Determine the (X, Y) coordinate at the center of the cell enclosing the given text.  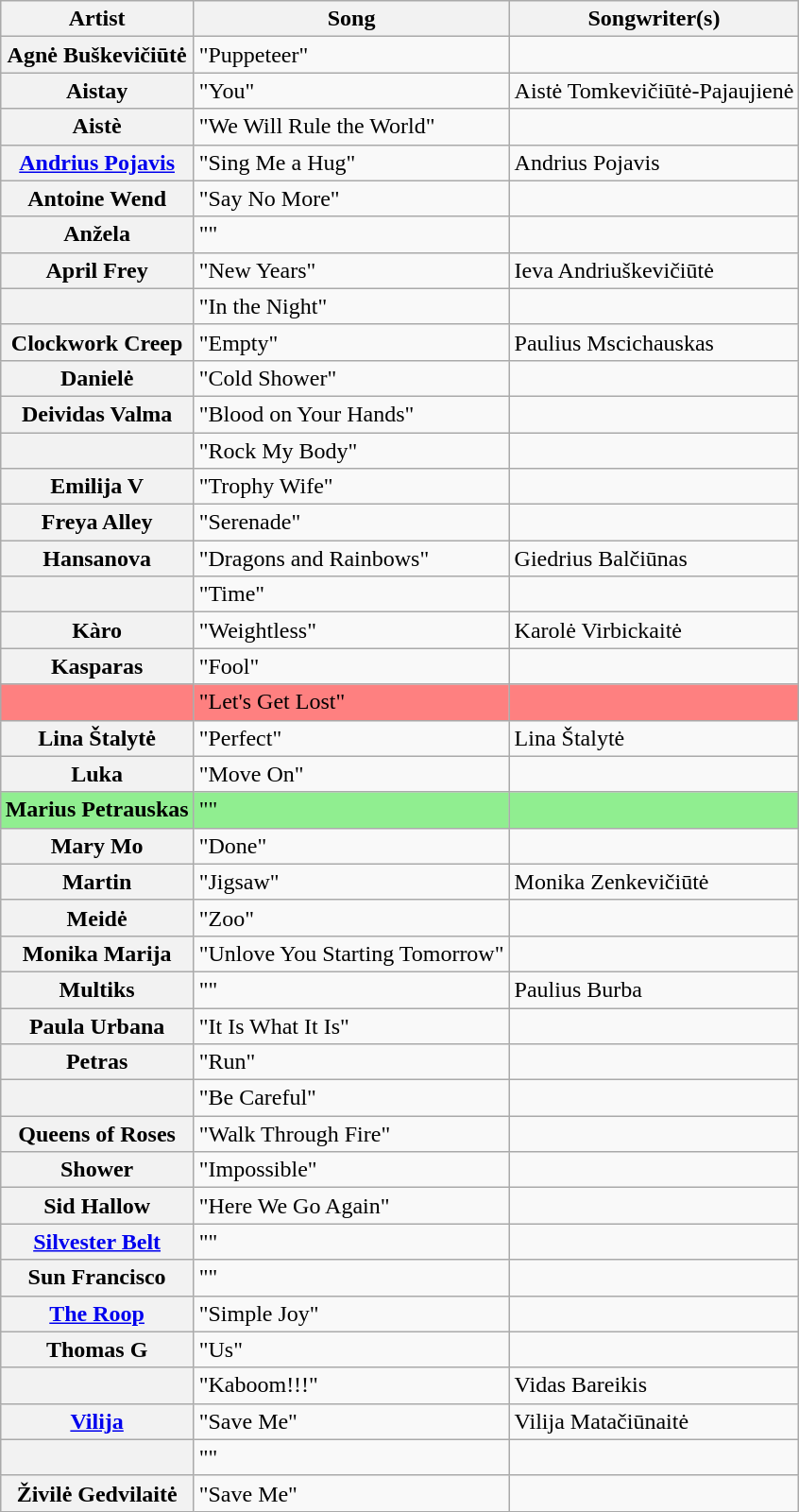
"You" (351, 91)
Deividas Valma (96, 414)
Silvester Belt (96, 1242)
Hansanova (96, 558)
Aistė Tomkevičiūtė-Pajaujienė (654, 91)
Marius Petrauskas (96, 810)
Meidė (96, 918)
"Dragons and Rainbows" (351, 558)
"Rock My Body" (351, 451)
Vidas Bareikis (654, 1385)
Luka (96, 774)
Sid Hallow (96, 1206)
"It Is What It Is" (351, 1025)
"Cold Shower" (351, 378)
Paula Urbana (96, 1025)
"Time" (351, 594)
Songwriter(s) (654, 19)
"Fool" (351, 666)
"Us" (351, 1349)
Martin (96, 882)
Živilė Gedvilaitė (96, 1493)
"Serenade" (351, 523)
Ieva Andriuškevičiūtė (654, 270)
Karolė Virbickaitė (654, 630)
"Move On" (351, 774)
Multiks (96, 989)
Clockwork Creep (96, 342)
"In the Night" (351, 306)
"We Will Rule the World" (351, 127)
"Puppeteer" (351, 55)
"Zoo" (351, 918)
Antoine Wend (96, 198)
"Here We Go Again" (351, 1206)
Vilija (96, 1421)
Freya Alley (96, 523)
"Simple Joy" (351, 1314)
Thomas G (96, 1349)
"Done" (351, 846)
"Run" (351, 1062)
"Trophy Wife" (351, 487)
"Let's Get Lost" (351, 702)
"Perfect" (351, 738)
Monika Zenkevičiūtė (654, 882)
"Be Careful" (351, 1098)
Kasparas (96, 666)
"Unlove You Starting Tomorrow" (351, 954)
Agnė Buškevičiūtė (96, 55)
Monika Marija (96, 954)
Anžela (96, 234)
The Roop (96, 1314)
Shower (96, 1170)
Paulius Burba (654, 989)
Emilija V (96, 487)
"Blood on Your Hands" (351, 414)
Vilija Matačiūnaitė (654, 1421)
Song (351, 19)
Petras (96, 1062)
"Kaboom!!!" (351, 1385)
"Weightless" (351, 630)
April Frey (96, 270)
Paulius Mscichauskas (654, 342)
"Jigsaw" (351, 882)
Giedrius Balčiūnas (654, 558)
"Empty" (351, 342)
Aistè (96, 127)
Aistay (96, 91)
Mary Mo (96, 846)
Artist (96, 19)
Danielė (96, 378)
Sun Francisco (96, 1278)
"Say No More" (351, 198)
"Sing Me a Hug" (351, 163)
"New Years" (351, 270)
Queens of Roses (96, 1134)
Kàro (96, 630)
"Walk Through Fire" (351, 1134)
"Impossible" (351, 1170)
